Capture the cell that displays the provided text and extract its (x, y) central coordinate. 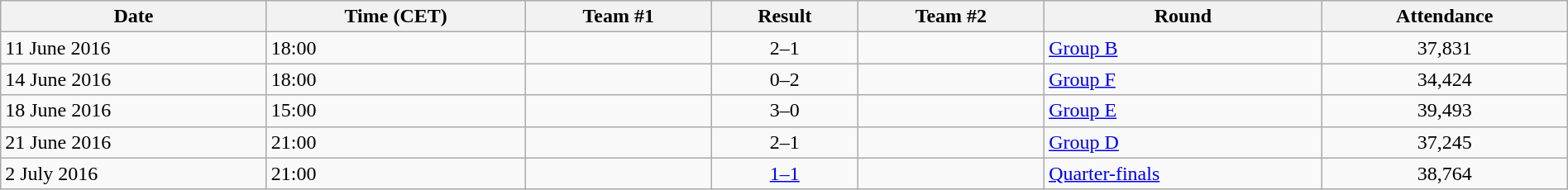
Team #2 (951, 17)
11 June 2016 (134, 48)
3–0 (784, 111)
1–1 (784, 173)
39,493 (1444, 111)
Team #1 (619, 17)
38,764 (1444, 173)
15:00 (395, 111)
Group F (1183, 79)
Result (784, 17)
Group D (1183, 142)
37,245 (1444, 142)
18 June 2016 (134, 111)
0–2 (784, 79)
Quarter-finals (1183, 173)
14 June 2016 (134, 79)
Group B (1183, 48)
Round (1183, 17)
21 June 2016 (134, 142)
Attendance (1444, 17)
34,424 (1444, 79)
37,831 (1444, 48)
Time (CET) (395, 17)
2 July 2016 (134, 173)
Group E (1183, 111)
Date (134, 17)
